Locate the cell with the specified text and output its [x, y] center coordinate. 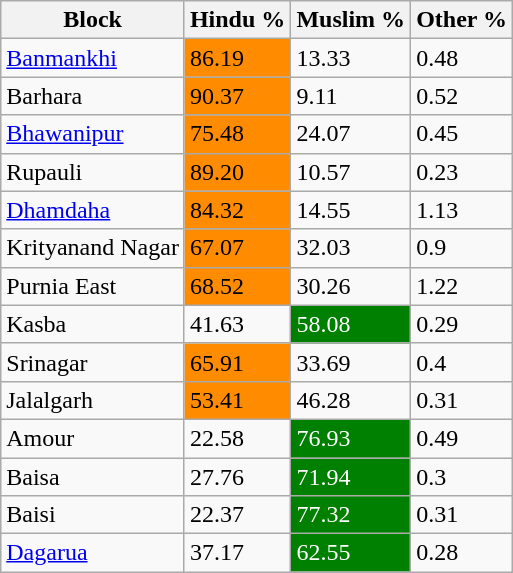
77.32 [351, 515]
41.63 [237, 324]
0.28 [462, 553]
9.11 [351, 96]
58.08 [351, 324]
0.23 [462, 172]
Banmankhi [93, 58]
Jalalgarh [93, 400]
68.52 [237, 286]
30.26 [351, 286]
Krityanand Nagar [93, 248]
62.55 [351, 553]
89.20 [237, 172]
0.4 [462, 362]
Bhawanipur [93, 134]
27.76 [237, 477]
Amour [93, 438]
Muslim % [351, 20]
Dhamdaha [93, 210]
Block [93, 20]
Hindu % [237, 20]
75.48 [237, 134]
13.33 [351, 58]
67.07 [237, 248]
65.91 [237, 362]
0.45 [462, 134]
Barhara [93, 96]
76.93 [351, 438]
10.57 [351, 172]
22.58 [237, 438]
0.49 [462, 438]
14.55 [351, 210]
1.22 [462, 286]
37.17 [237, 553]
0.52 [462, 96]
Purnia East [93, 286]
53.41 [237, 400]
0.29 [462, 324]
1.13 [462, 210]
33.69 [351, 362]
0.3 [462, 477]
46.28 [351, 400]
Dagarua [93, 553]
86.19 [237, 58]
84.32 [237, 210]
Rupauli [93, 172]
Other % [462, 20]
24.07 [351, 134]
Kasba [93, 324]
Baisi [93, 515]
90.37 [237, 96]
Baisa [93, 477]
71.94 [351, 477]
0.9 [462, 248]
22.37 [237, 515]
Srinagar [93, 362]
0.48 [462, 58]
32.03 [351, 248]
